Provide the (X, Y) coordinate of the cell's center where the given text is located.  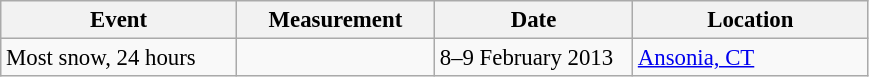
Ansonia, CT (751, 58)
Location (751, 20)
Measurement (335, 20)
8–9 February 2013 (533, 58)
Event (119, 20)
Date (533, 20)
Most snow, 24 hours (119, 58)
